Capture the cell that displays the provided text and extract its (X, Y) central coordinate. 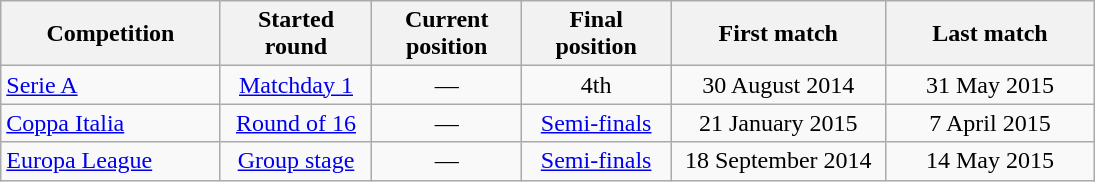
Europa League (110, 161)
4th (596, 85)
Round of 16 (296, 123)
Final position (596, 34)
Last match (990, 34)
Coppa Italia (110, 123)
Current position (447, 34)
Matchday 1 (296, 85)
14 May 2015 (990, 161)
Competition (110, 34)
Serie A (110, 85)
7 April 2015 (990, 123)
Started round (296, 34)
30 August 2014 (778, 85)
18 September 2014 (778, 161)
First match (778, 34)
31 May 2015 (990, 85)
Group stage (296, 161)
21 January 2015 (778, 123)
